Return the [x, y] coordinate for the center point of the cell that contains the specified text.  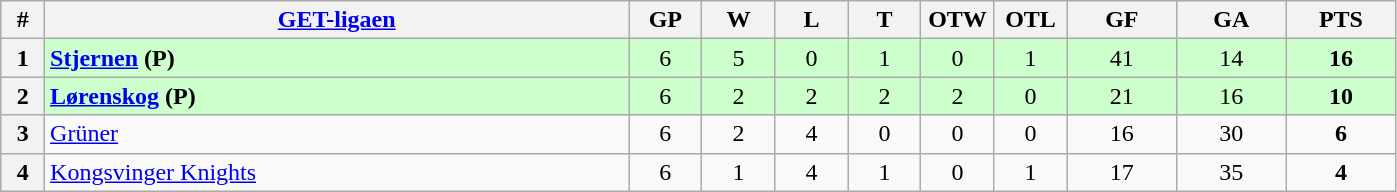
GF [1122, 20]
17 [1122, 172]
OTW [958, 20]
Kongsvinger Knights [337, 172]
GET-ligaen [337, 20]
L [812, 20]
35 [1232, 172]
Grüner [337, 134]
W [738, 20]
10 [1341, 96]
GP [666, 20]
T [884, 20]
30 [1232, 134]
3 [23, 134]
21 [1122, 96]
PTS [1341, 20]
5 [738, 58]
Lørenskog (P) [337, 96]
14 [1232, 58]
GA [1232, 20]
# [23, 20]
41 [1122, 58]
Stjernen (P) [337, 58]
OTL [1030, 20]
